Find where the given text appears and provide that cell's center as (x, y) coordinate. 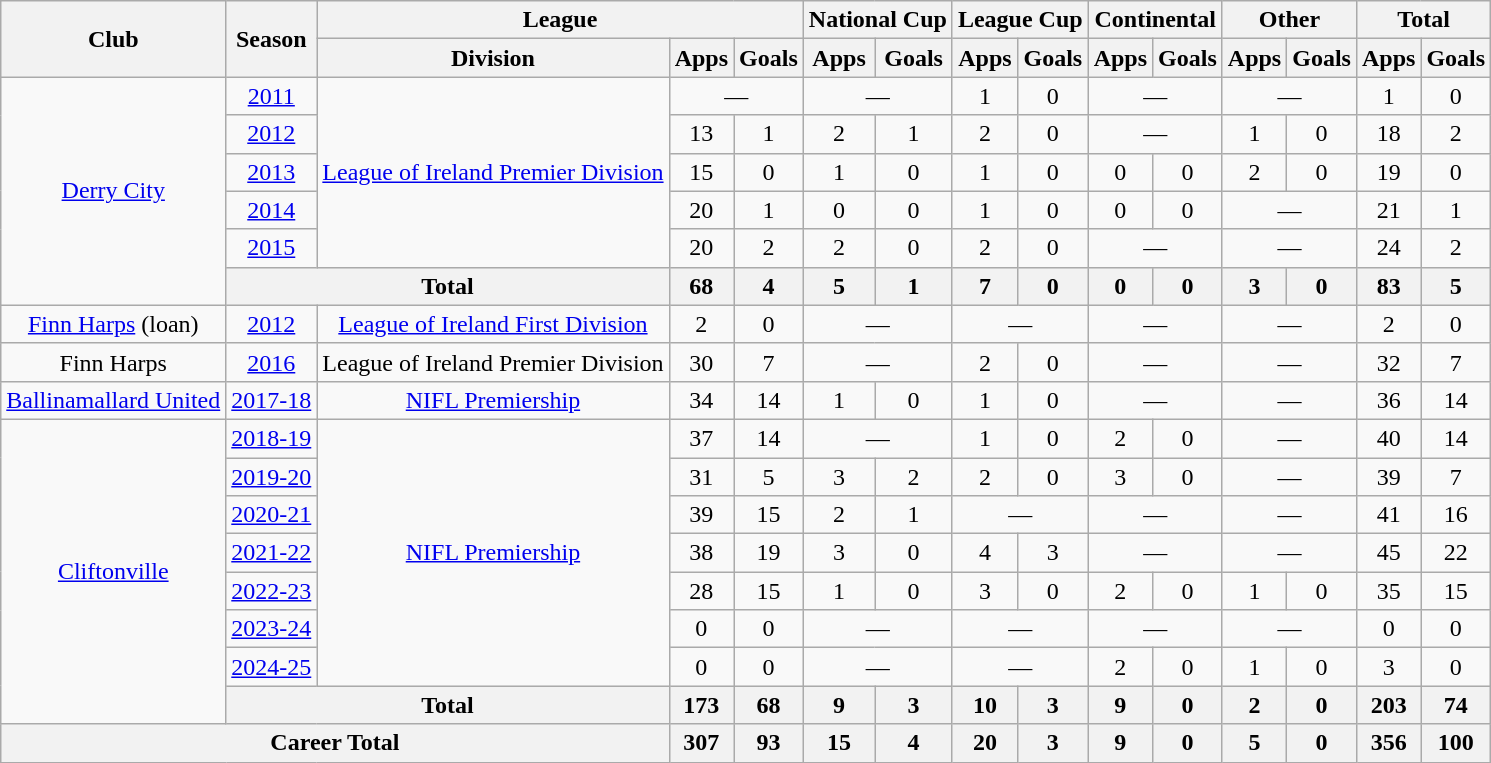
38 (701, 553)
21 (1388, 210)
93 (769, 743)
18 (1388, 134)
Cliftonville (114, 571)
28 (701, 591)
36 (1388, 400)
Finn Harps (loan) (114, 324)
2022-23 (272, 591)
41 (1388, 515)
Continental (1155, 20)
Division (493, 58)
League (560, 20)
45 (1388, 553)
2019-20 (272, 477)
Ballinamallard United (114, 400)
Club (114, 39)
10 (984, 705)
30 (701, 362)
2021-22 (272, 553)
2024-25 (272, 667)
173 (701, 705)
League Cup (1020, 20)
100 (1456, 743)
203 (1388, 705)
2015 (272, 248)
74 (1456, 705)
307 (701, 743)
2017-18 (272, 400)
2016 (272, 362)
National Cup (878, 20)
2011 (272, 96)
356 (1388, 743)
2018-19 (272, 438)
Career Total (335, 743)
32 (1388, 362)
2013 (272, 172)
2023-24 (272, 629)
40 (1388, 438)
13 (701, 134)
Other (1289, 20)
37 (701, 438)
Derry City (114, 191)
16 (1456, 515)
83 (1388, 286)
Season (272, 39)
35 (1388, 591)
League of Ireland First Division (493, 324)
2014 (272, 210)
Finn Harps (114, 362)
24 (1388, 248)
34 (701, 400)
2020-21 (272, 515)
31 (701, 477)
22 (1456, 553)
